Capture the cell that displays the provided text and extract its [X, Y] central coordinate. 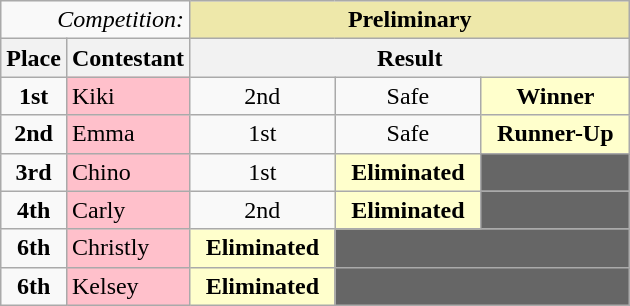
4th [34, 210]
Competition: [96, 20]
Kelsey [128, 286]
Contestant [128, 58]
Kiki [128, 96]
Preliminary [410, 20]
Carly [128, 210]
Runner-Up [556, 134]
Chino [128, 172]
Emma [128, 134]
Christly [128, 248]
3rd [34, 172]
Winner [556, 96]
Result [410, 58]
Place [34, 58]
